Scan for the cell matching the given text and deliver its (X, Y) coordinate at center. 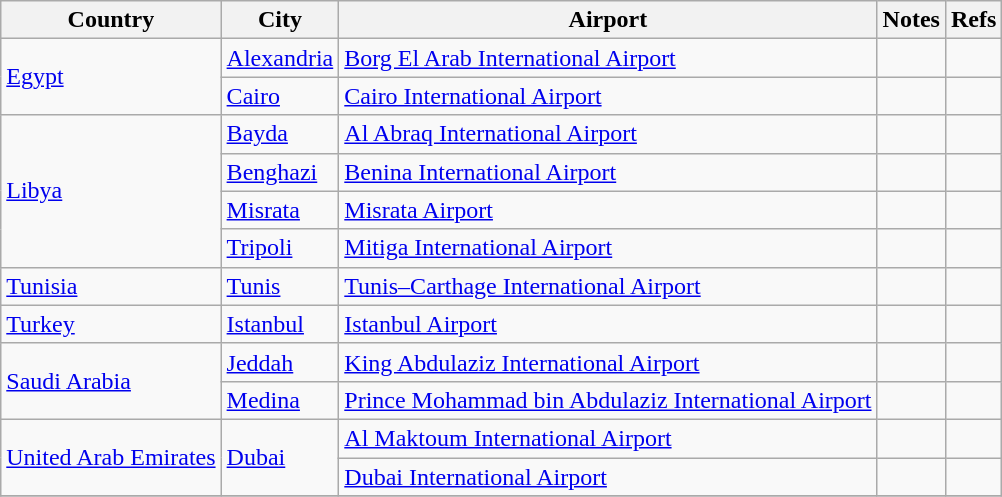
United Arab Emirates (111, 457)
Cairo (280, 96)
Prince Mohammad bin Abdulaziz International Airport (608, 400)
Borg El Arab International Airport (608, 58)
Al Abraq International Airport (608, 134)
Tunisia (111, 286)
Dubai (280, 457)
Tripoli (280, 248)
Al Maktoum International Airport (608, 438)
Misrata Airport (608, 210)
King Abdulaziz International Airport (608, 362)
Cairo International Airport (608, 96)
Airport (608, 20)
Saudi Arabia (111, 381)
Notes (911, 20)
Istanbul (280, 324)
Refs (973, 20)
Tunis–Carthage International Airport (608, 286)
Egypt (111, 77)
Mitiga International Airport (608, 248)
Tunis (280, 286)
Benghazi (280, 172)
Jeddah (280, 362)
Istanbul Airport (608, 324)
Turkey (111, 324)
Libya (111, 191)
Medina (280, 400)
Dubai International Airport (608, 477)
City (280, 20)
Benina International Airport (608, 172)
Country (111, 20)
Misrata (280, 210)
Bayda (280, 134)
Alexandria (280, 58)
